Output the (X, Y) coordinate of the center of the cell containing the given text.  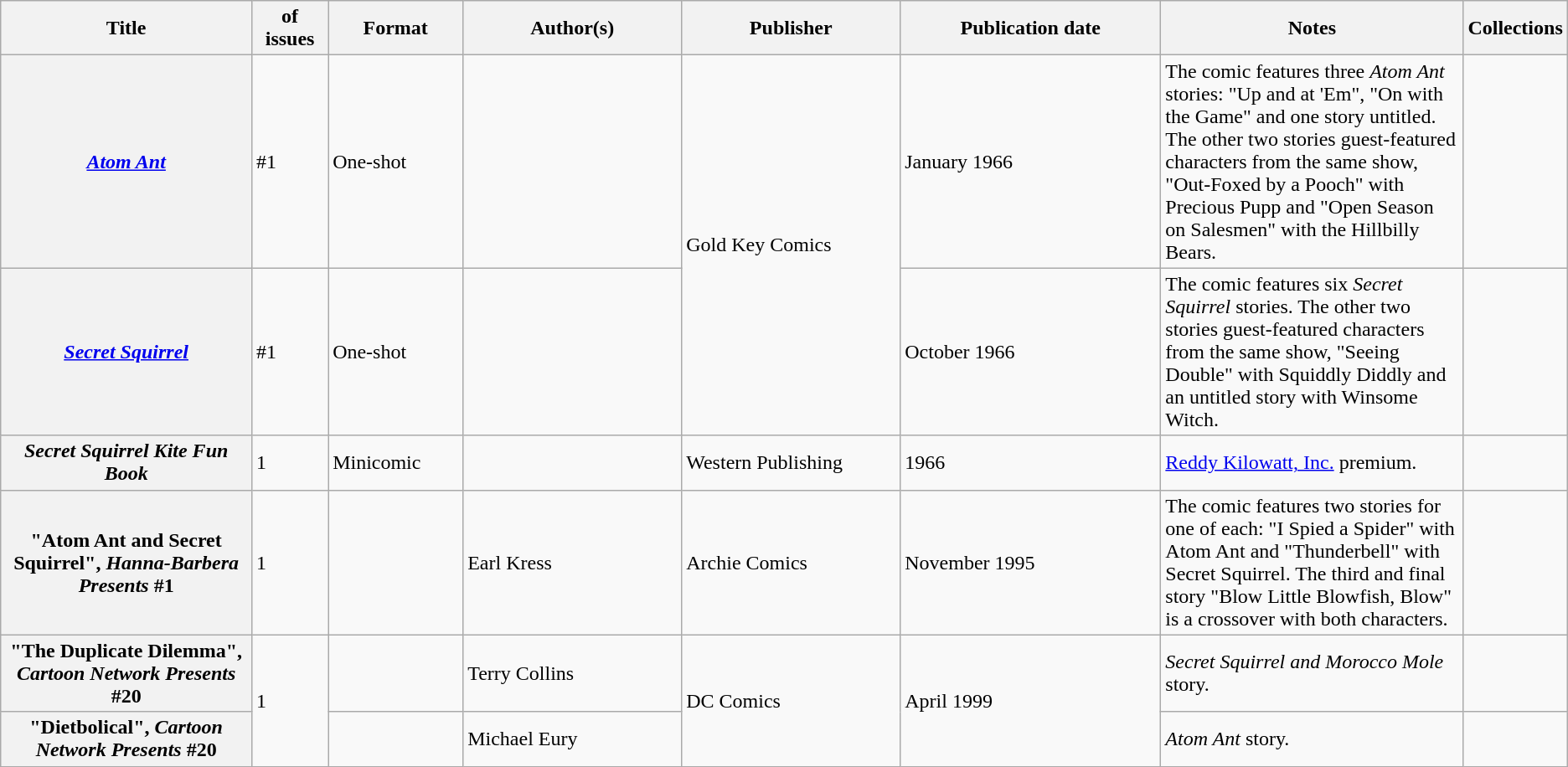
October 1966 (1030, 352)
Author(s) (573, 28)
Notes (1312, 28)
Earl Kress (573, 563)
Terry Collins (573, 673)
Secret Squirrel (126, 352)
Reddy Kilowatt, Inc. premium. (1312, 462)
Atom Ant (126, 162)
"The Duplicate Dilemma", Cartoon Network Presents #20 (126, 673)
Secret Squirrel and Morocco Mole story. (1312, 673)
January 1966 (1030, 162)
April 1999 (1030, 700)
Archie Comics (791, 563)
Publication date (1030, 28)
Format (395, 28)
Publisher (791, 28)
DC Comics (791, 700)
Michael Eury (573, 739)
Atom Ant story. (1312, 739)
1966 (1030, 462)
Secret Squirrel Kite Fun Book (126, 462)
of issues (290, 28)
Title (126, 28)
"Dietbolical", Cartoon Network Presents #20 (126, 739)
November 1995 (1030, 563)
"Atom Ant and Secret Squirrel", Hanna-Barbera Presents #1 (126, 563)
Gold Key Comics (791, 245)
Minicomic (395, 462)
Collections (1515, 28)
Western Publishing (791, 462)
